Identify which cell holds the provided text, then report its [X, Y] central coordinate. 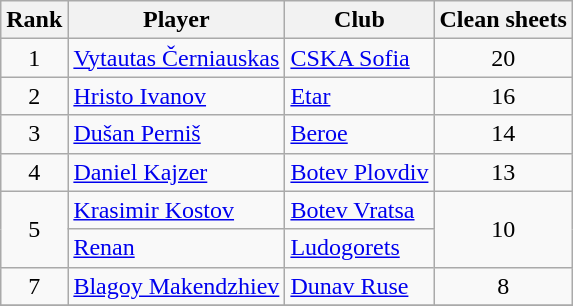
Blagoy Makendzhiev [176, 286]
3 [34, 134]
Dušan Perniš [176, 134]
Hristo Ivanov [176, 96]
14 [503, 134]
4 [34, 172]
Clean sheets [503, 20]
Player [176, 20]
16 [503, 96]
Botev Plovdiv [360, 172]
Rank [34, 20]
13 [503, 172]
Vytautas Černiauskas [176, 58]
10 [503, 229]
20 [503, 58]
1 [34, 58]
2 [34, 96]
Daniel Kajzer [176, 172]
7 [34, 286]
Renan [176, 248]
Botev Vratsa [360, 210]
Etar [360, 96]
Ludogorets [360, 248]
Dunav Ruse [360, 286]
8 [503, 286]
Beroe [360, 134]
5 [34, 229]
Krasimir Kostov [176, 210]
CSKA Sofia [360, 58]
Club [360, 20]
